For the text-containing cell, return its midpoint in (X, Y) coordinate format. 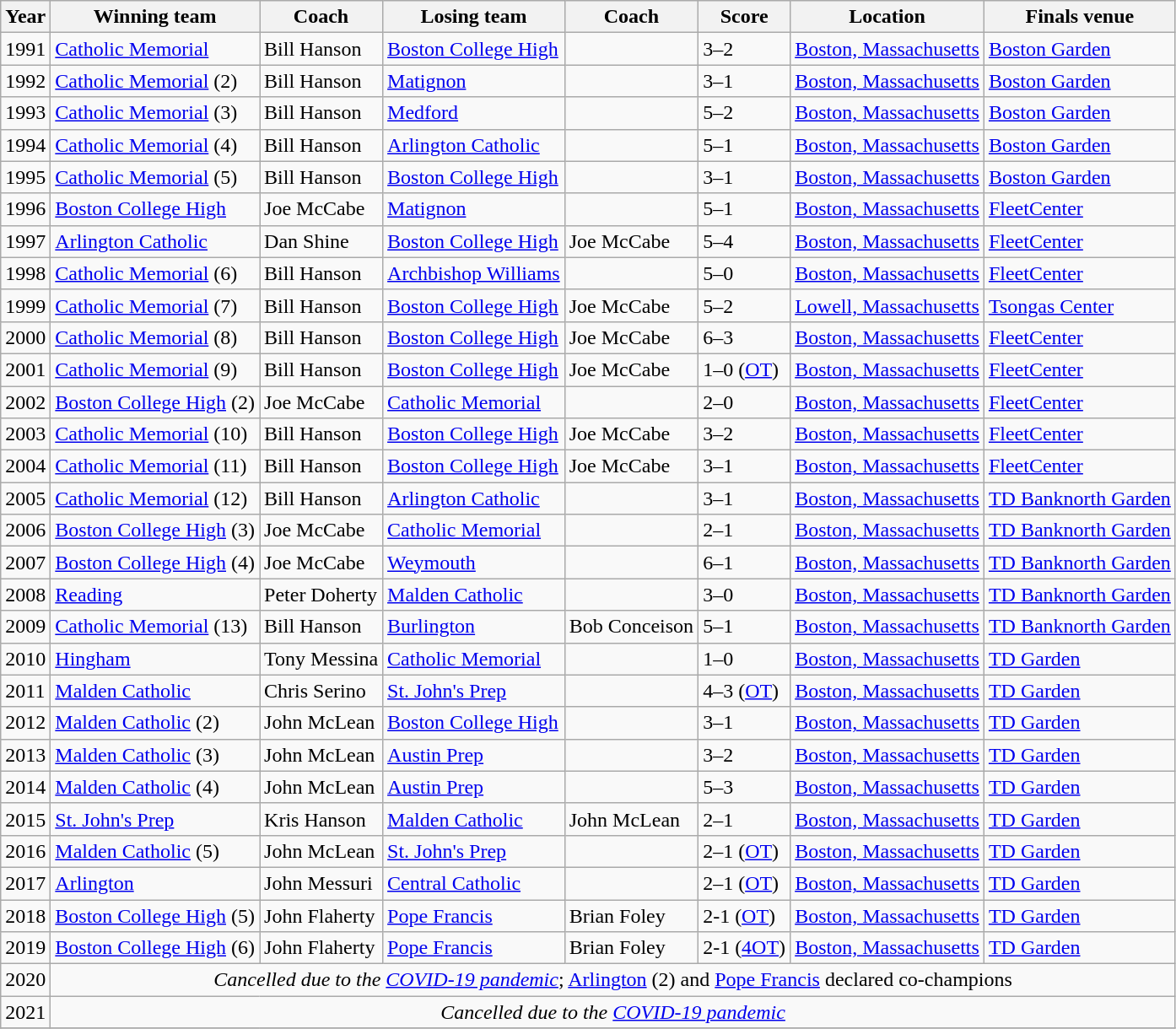
3–0 (744, 595)
Finals venue (1080, 17)
Malden Catholic (3) (155, 755)
1–0 (OT) (744, 369)
Medford (474, 113)
2005 (25, 498)
Catholic Memorial (13) (155, 627)
2014 (25, 787)
1997 (25, 241)
Reading (155, 595)
2019 (25, 948)
2007 (25, 563)
Catholic Memorial (9) (155, 369)
Cancelled due to the COVID-19 pandemic; Arlington (2) and Pope Francis declared co-champions (613, 980)
Catholic Memorial (6) (155, 273)
Boston College High (5) (155, 915)
1999 (25, 305)
Catholic Memorial (11) (155, 466)
2003 (25, 434)
Year (25, 17)
Weymouth (474, 563)
Location (887, 17)
2017 (25, 883)
Lowell, Massachusetts (887, 305)
Burlington (474, 627)
2008 (25, 595)
2015 (25, 819)
Hingham (155, 659)
2-1 (OT) (744, 915)
2016 (25, 851)
5–3 (744, 787)
Catholic Memorial (5) (155, 177)
Boston College High (2) (155, 402)
2001 (25, 369)
1994 (25, 145)
Dan Shine (321, 241)
6–3 (744, 337)
6–1 (744, 563)
Malden Catholic (5) (155, 851)
1992 (25, 81)
John Messuri (321, 883)
2012 (25, 723)
Boston College High (3) (155, 531)
2000 (25, 337)
Archbishop Williams (474, 273)
Malden Catholic (4) (155, 787)
Boston College High (4) (155, 563)
Tsongas Center (1080, 305)
1998 (25, 273)
Catholic Memorial (2) (155, 81)
Catholic Memorial (8) (155, 337)
Chris Serino (321, 691)
Peter Doherty (321, 595)
2018 (25, 915)
Boston College High (6) (155, 948)
Catholic Memorial (3) (155, 113)
4–3 (OT) (744, 691)
Cancelled due to the COVID-19 pandemic (613, 1012)
Catholic Memorial (7) (155, 305)
2002 (25, 402)
Catholic Memorial (10) (155, 434)
Catholic Memorial (4) (155, 145)
1991 (25, 49)
Arlington (155, 883)
1993 (25, 113)
2013 (25, 755)
2-1 (4OT) (744, 948)
2010 (25, 659)
Central Catholic (474, 883)
2021 (25, 1012)
1996 (25, 209)
2004 (25, 466)
1995 (25, 177)
Losing team (474, 17)
1–0 (744, 659)
2020 (25, 980)
Malden Catholic (2) (155, 723)
Score (744, 17)
2006 (25, 531)
2009 (25, 627)
2011 (25, 691)
Winning team (155, 17)
Tony Messina (321, 659)
Bob Conceison (631, 627)
2–0 (744, 402)
5–4 (744, 241)
Kris Hanson (321, 819)
5–0 (744, 273)
Catholic Memorial (12) (155, 498)
